Detect which cell encompasses the target text, then output its (x, y) center coordinate. 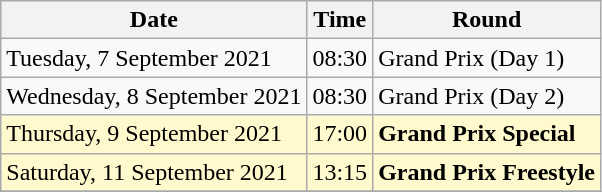
Grand Prix (Day 2) (487, 96)
Wednesday, 8 September 2021 (154, 96)
Saturday, 11 September 2021 (154, 172)
Grand Prix Freestyle (487, 172)
Grand Prix Special (487, 134)
Time (340, 20)
Tuesday, 7 September 2021 (154, 58)
13:15 (340, 172)
Date (154, 20)
Round (487, 20)
17:00 (340, 134)
Grand Prix (Day 1) (487, 58)
Thursday, 9 September 2021 (154, 134)
